Find where the given text appears and provide that cell's center as (x, y) coordinate. 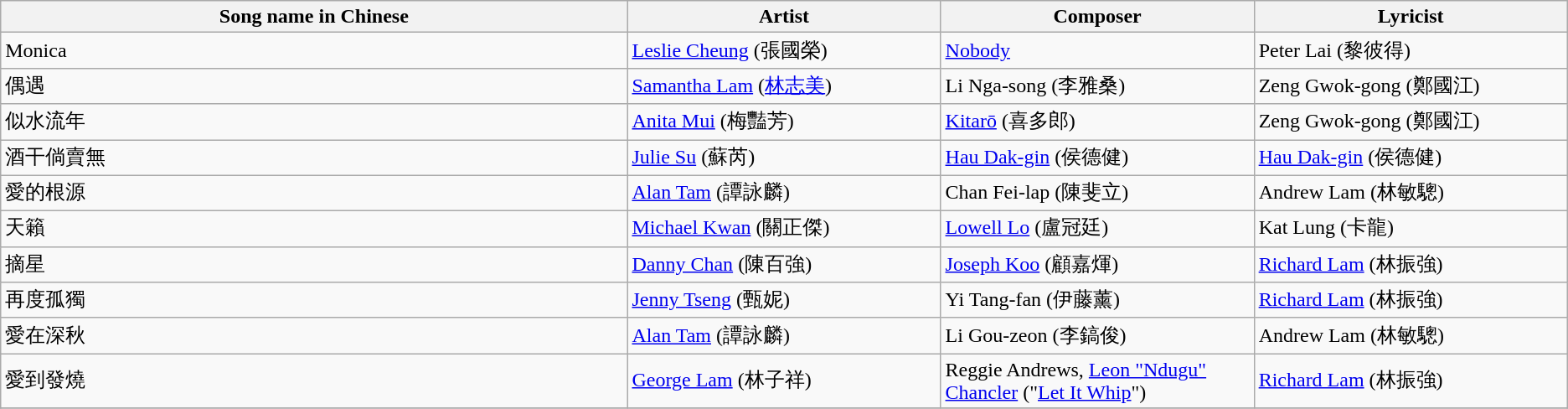
Jenny Tseng (甄妮) (784, 300)
Leslie Cheung (張國榮) (784, 50)
Reggie Andrews, Leon "Ndugu" Chancler ("Let It Whip") (1097, 381)
摘星 (314, 265)
Song name in Chinese (314, 17)
Artist (784, 17)
Kitarō (喜多郎) (1097, 122)
Michael Kwan (關正傑) (784, 230)
偶遇 (314, 85)
愛到發燒 (314, 381)
Peter Lai (黎彼得) (1411, 50)
天籟 (314, 230)
Monica (314, 50)
Li Nga-song (李雅桑) (1097, 85)
Samantha Lam (林志美) (784, 85)
Lowell Lo (盧冠廷) (1097, 230)
酒干倘賣無 (314, 158)
Li Gou-zeon (李鎬俊) (1097, 335)
再度孤獨 (314, 300)
Joseph Koo (顧嘉煇) (1097, 265)
Composer (1097, 17)
Nobody (1097, 50)
Lyricist (1411, 17)
Danny Chan (陳百強) (784, 265)
Julie Su (蘇芮) (784, 158)
George Lam (林子祥) (784, 381)
Anita Mui (梅豔芳) (784, 122)
Kat Lung (卡龍) (1411, 230)
愛的根源 (314, 193)
似水流年 (314, 122)
愛在深秋 (314, 335)
Chan Fei-lap (陳斐立) (1097, 193)
Yi Tang-fan (伊藤薰) (1097, 300)
